For the text-containing cell, return its midpoint in [X, Y] coordinate format. 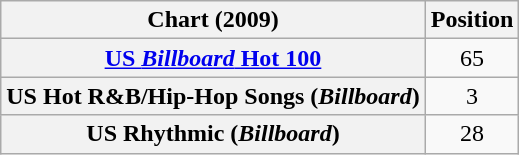
Chart (2009) [213, 20]
3 [472, 96]
65 [472, 58]
US Billboard Hot 100 [213, 58]
28 [472, 134]
US Rhythmic (Billboard) [213, 134]
Position [472, 20]
US Hot R&B/Hip-Hop Songs (Billboard) [213, 96]
